For the text-containing cell, return its midpoint in [x, y] coordinate format. 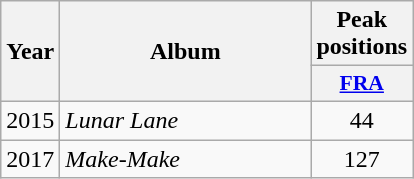
Album [186, 52]
Year [30, 52]
44 [362, 120]
Lunar Lane [186, 120]
Make-Make [186, 159]
127 [362, 159]
Peak positions [362, 34]
2015 [30, 120]
FRA [362, 84]
2017 [30, 159]
